Find where the given text appears and provide that cell's center as (x, y) coordinate. 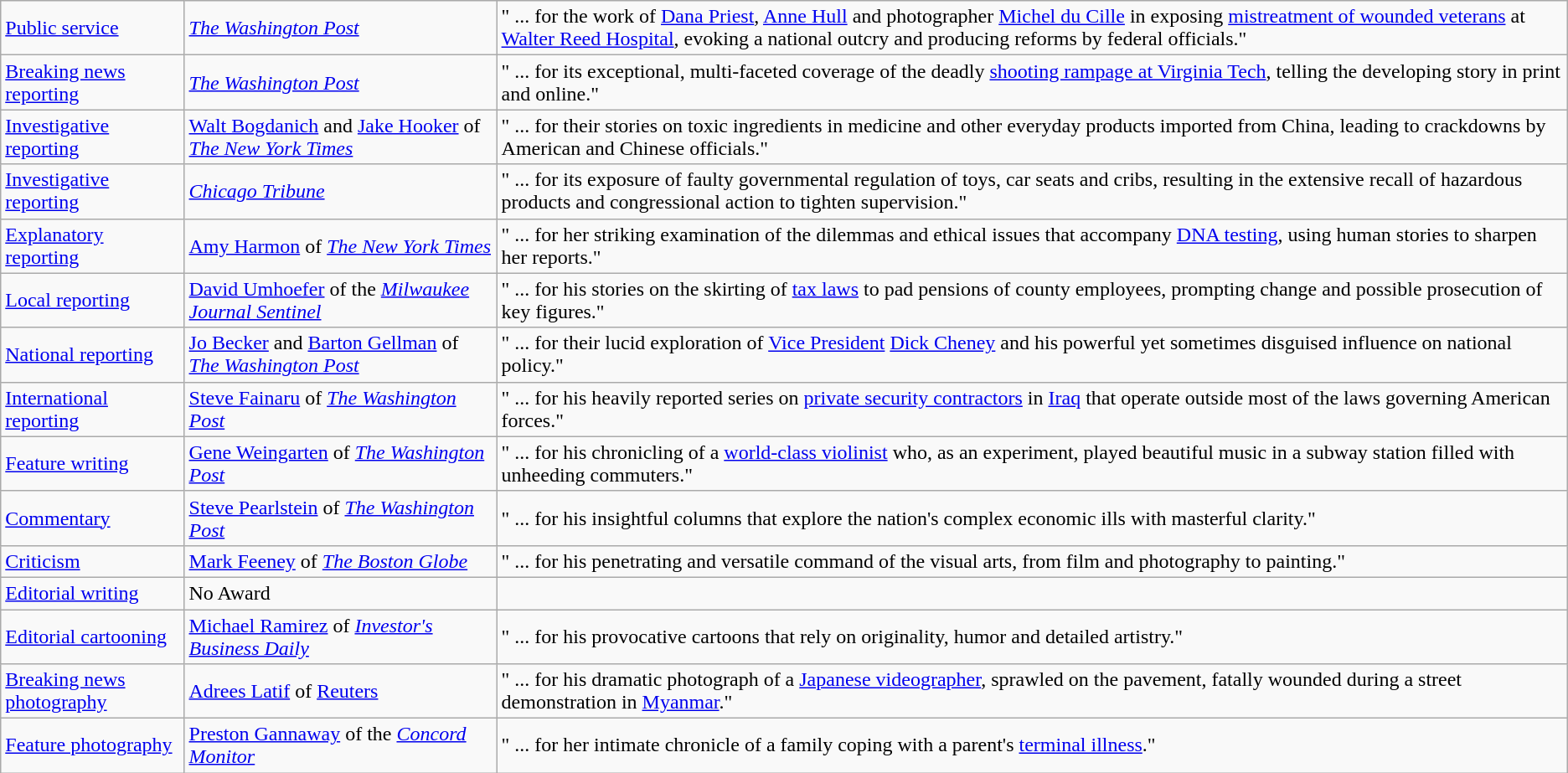
Steve Fainaru of The Washington Post (340, 409)
Public service (92, 28)
Feature photography (92, 745)
" ... for his insightful columns that explore the nation's complex economic ills with masterful clarity." (1032, 518)
Editorial writing (92, 593)
" ... for her intimate chronicle of a family coping with a parent's terminal illness." (1032, 745)
Commentary (92, 518)
Amy Harmon of The New York Times (340, 246)
" ... for his stories on the skirting of tax laws to pad pensions of county employees, prompting change and possible prosecution of key figures." (1032, 300)
Gene Weingarten of The Washington Post (340, 464)
National reporting (92, 355)
David Umhoefer of the Milwaukee Journal Sentinel (340, 300)
Walt Bogdanich and Jake Hooker of The New York Times (340, 137)
" ... for her striking examination of the dilemmas and ethical issues that accompany DNA testing, using human stories to sharpen her reports." (1032, 246)
" ... for its exceptional, multi-faceted coverage of the deadly shooting rampage at Virginia Tech, telling the developing story in print and online." (1032, 82)
" ... for his penetrating and versatile command of the visual arts, from film and photography to painting." (1032, 561)
Steve Pearlstein of The Washington Post (340, 518)
" ... for his provocative cartoons that rely on originality, humor and detailed artistry." (1032, 636)
Jo Becker and Barton Gellman of The Washington Post (340, 355)
International reporting (92, 409)
Local reporting (92, 300)
" ... for their lucid exploration of Vice President Dick Cheney and his powerful yet sometimes disguised influence on national policy." (1032, 355)
Feature writing (92, 464)
Breaking news reporting (92, 82)
Chicago Tribune (340, 191)
Michael Ramirez of Investor's Business Daily (340, 636)
Mark Feeney of The Boston Globe (340, 561)
Preston Gannaway of the Concord Monitor (340, 745)
Explanatory reporting (92, 246)
Editorial cartooning (92, 636)
No Award (340, 593)
" ... for his heavily reported series on private security contractors in Iraq that operate outside most of the laws governing American forces." (1032, 409)
Breaking news photography (92, 692)
" ... for his dramatic photograph of a Japanese videographer, sprawled on the pavement, fatally wounded during a street demonstration in Myanmar." (1032, 692)
Criticism (92, 561)
Adrees Latif of Reuters (340, 692)
